From the cell containing the given text, extract its center point as [X, Y] coordinate. 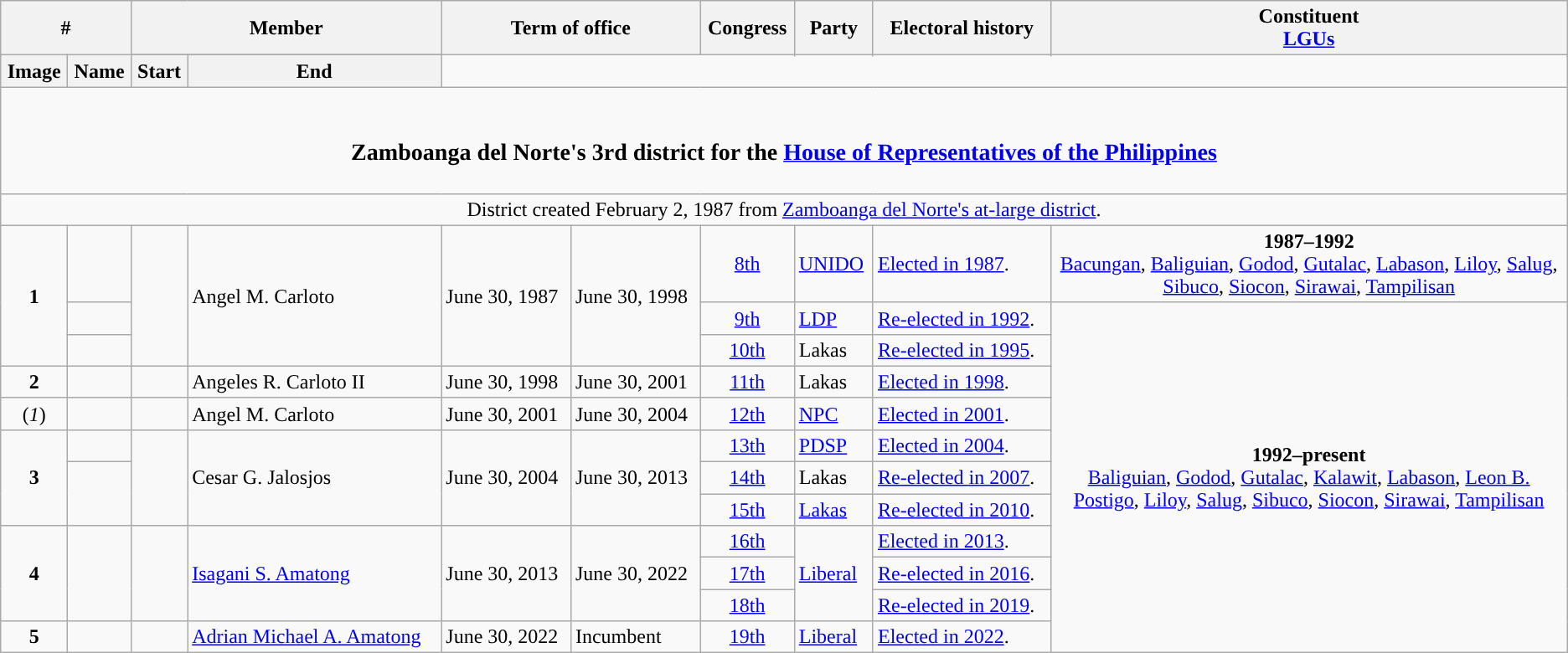
12th [747, 414]
Elected in 2022. [962, 637]
Isagani S. Amatong [315, 573]
8th [747, 264]
1 [34, 296]
Elected in 2013. [962, 542]
Elected in 2004. [962, 445]
Re-elected in 2007. [962, 478]
Re-elected in 1995. [962, 350]
UNIDO [833, 264]
1992–presentBaliguian, Godod, Gutalac, Kalawit, Labason, Leon B. Postigo, Liloy, Salug, Sibuco, Siocon, Sirawai, Tampilisan [1308, 477]
9th [747, 318]
10th [747, 350]
13th [747, 445]
Zamboanga del Norte's 3rd district for the House of Representatives of the Philippines [784, 141]
18th [747, 605]
Angeles R. Carloto II [315, 382]
Term of office [571, 28]
Name [100, 71]
# [66, 28]
ConstituentLGUs [1308, 28]
16th [747, 542]
2 [34, 382]
Congress [747, 28]
Elected in 1987. [962, 264]
LDP [833, 318]
(1) [34, 414]
End [315, 71]
NPC [833, 414]
19th [747, 637]
4 [34, 573]
3 [34, 477]
17th [747, 573]
Elected in 1998. [962, 382]
Re-elected in 1992. [962, 318]
Image [34, 71]
14th [747, 478]
PDSP [833, 445]
Incumbent [635, 637]
Elected in 2001. [962, 414]
Cesar G. Jalosjos [315, 477]
Start [159, 71]
Re-elected in 2016. [962, 573]
11th [747, 382]
June 30, 1987 [506, 296]
Adrian Michael A. Amatong [315, 637]
5 [34, 637]
District created February 2, 1987 from Zamboanga del Norte's at-large district. [784, 209]
Party [833, 28]
Re-elected in 2010. [962, 510]
Member [286, 28]
Re-elected in 2019. [962, 605]
1987–1992Bacungan, Baliguian, Godod, Gutalac, Labason, Liloy, Salug, Sibuco, Siocon, Sirawai, Tampilisan [1308, 264]
15th [747, 510]
Electoral history [962, 28]
